Determine the (x, y) coordinate at the center of the cell enclosing the given text.  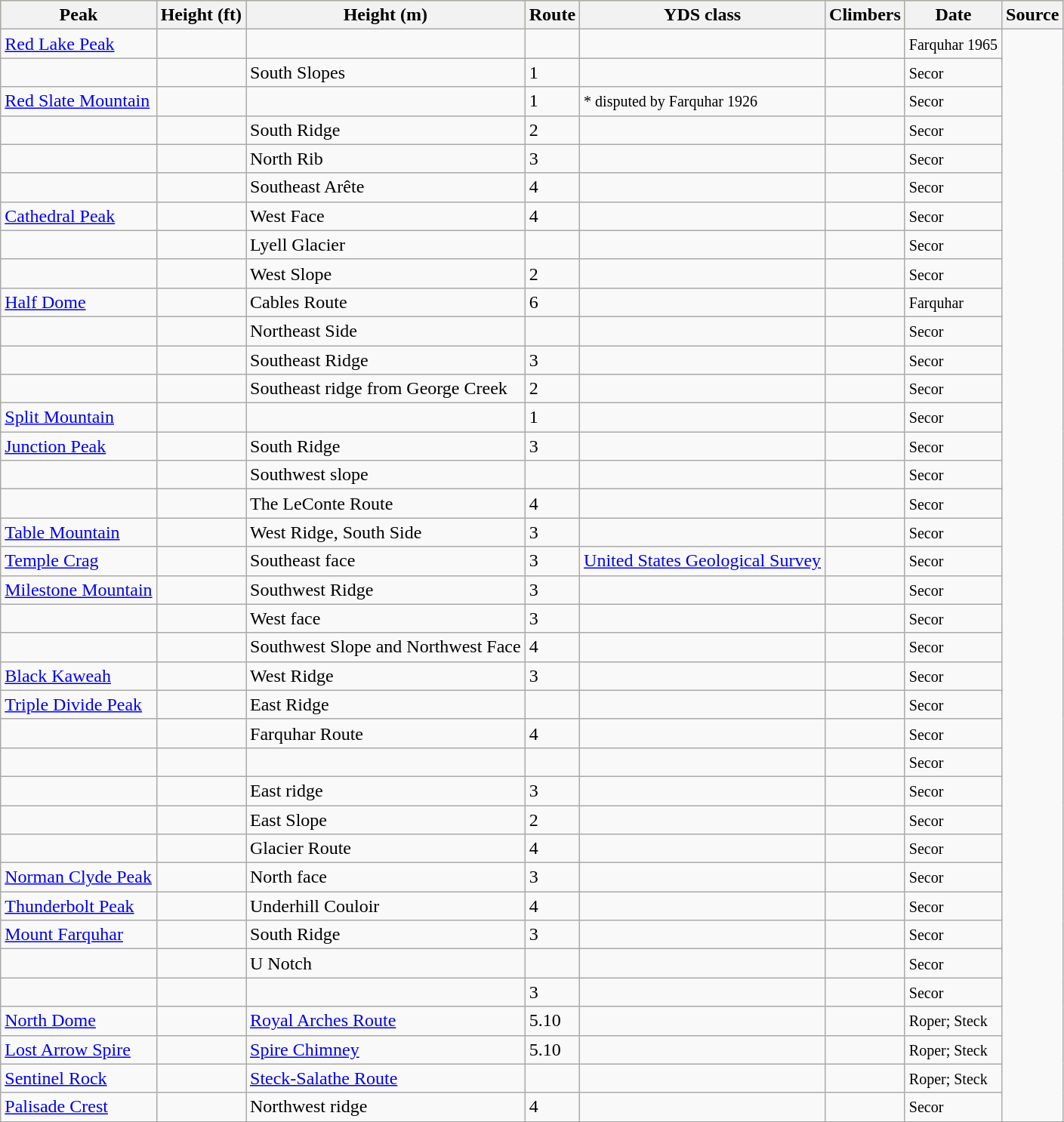
Climbers (865, 15)
Lyell Glacier (386, 245)
North Rib (386, 159)
Farquhar 1965 (953, 44)
West Ridge, South Side (386, 532)
Northeast Side (386, 331)
Cables Route (386, 302)
South Slopes (386, 72)
Route (552, 15)
Height (m) (386, 15)
Northwest ridge (386, 1107)
Table Mountain (79, 532)
Temple Crag (79, 561)
North face (386, 877)
Southeast ridge from George Creek (386, 389)
Steck-Salathe Route (386, 1078)
Southwest slope (386, 475)
Sentinel Rock (79, 1078)
Red Slate Mountain (79, 101)
West Face (386, 216)
Peak (79, 15)
Southwest Ridge (386, 590)
Half Dome (79, 302)
6 (552, 302)
East Slope (386, 819)
Farquhar (953, 302)
Source (1033, 15)
Date (953, 15)
Red Lake Peak (79, 44)
United States Geological Survey (702, 561)
The LeConte Route (386, 504)
Junction Peak (79, 446)
North Dome (79, 1021)
Black Kaweah (79, 676)
Royal Arches Route (386, 1021)
Southeast Ridge (386, 360)
Cathedral Peak (79, 216)
Thunderbolt Peak (79, 906)
Split Mountain (79, 418)
U Notch (386, 963)
Underhill Couloir (386, 906)
West face (386, 618)
Norman Clyde Peak (79, 877)
East Ridge (386, 704)
East ridge (386, 791)
West Ridge (386, 676)
Triple Divide Peak (79, 704)
Southwest Slope and Northwest Face (386, 647)
Lost Arrow Spire (79, 1050)
West Slope (386, 273)
Southeast face (386, 561)
Farquhar Route (386, 733)
* disputed by Farquhar 1926 (702, 101)
Glacier Route (386, 849)
Milestone Mountain (79, 590)
Height (ft) (201, 15)
Spire Chimney (386, 1050)
Southeast Arête (386, 187)
Mount Farquhar (79, 935)
YDS class (702, 15)
Palisade Crest (79, 1107)
